Detect which cell encompasses the target text, then output its [X, Y] center coordinate. 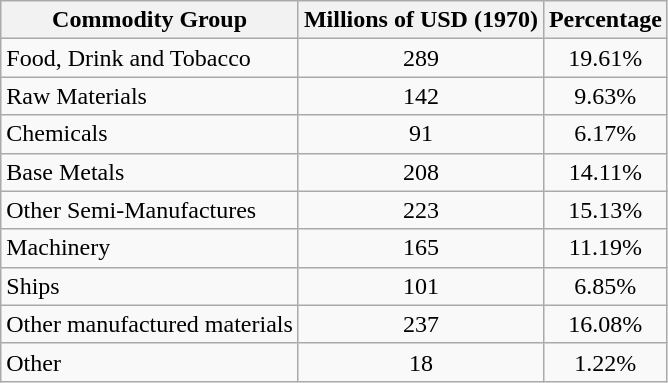
91 [420, 134]
Ships [150, 286]
165 [420, 248]
9.63% [605, 96]
16.08% [605, 324]
101 [420, 286]
289 [420, 58]
Other Semi-Manufactures [150, 210]
14.11% [605, 172]
1.22% [605, 362]
15.13% [605, 210]
6.85% [605, 286]
Base Metals [150, 172]
6.17% [605, 134]
Commodity Group [150, 20]
Raw Materials [150, 96]
Other manufactured materials [150, 324]
223 [420, 210]
Machinery [150, 248]
Percentage [605, 20]
208 [420, 172]
142 [420, 96]
Millions of USD (1970) [420, 20]
237 [420, 324]
Food, Drink and Tobacco [150, 58]
11.19% [605, 248]
Other [150, 362]
18 [420, 362]
Chemicals [150, 134]
19.61% [605, 58]
